Scan for the cell matching the given text and deliver its [X, Y] coordinate at center. 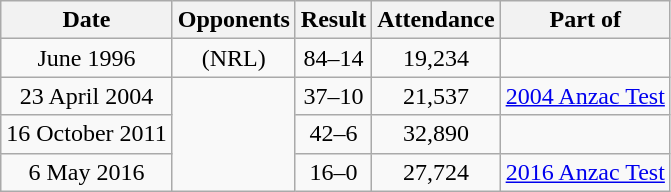
16 October 2011 [86, 134]
Attendance [436, 20]
16–0 [333, 172]
84–14 [333, 58]
32,890 [436, 134]
42–6 [333, 134]
6 May 2016 [86, 172]
21,537 [436, 96]
Opponents [234, 20]
Part of [585, 20]
Result [333, 20]
(NRL) [234, 58]
June 1996 [86, 58]
37–10 [333, 96]
2004 Anzac Test [585, 96]
2016 Anzac Test [585, 172]
19,234 [436, 58]
Date [86, 20]
27,724 [436, 172]
23 April 2004 [86, 96]
